Return (X, Y) of the center of cell containing provided text 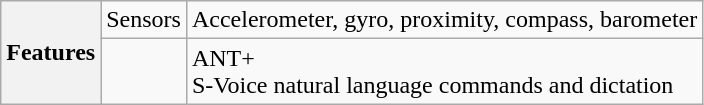
Accelerometer, gyro, proximity, compass, barometer (444, 20)
ANT+S-Voice natural language commands and dictation (444, 72)
Sensors (144, 20)
Features (51, 52)
